Output the [X, Y] coordinate of the center of the cell containing the given text.  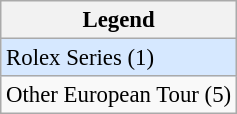
Legend [119, 20]
Rolex Series (1) [119, 58]
Other European Tour (5) [119, 95]
